Provide the (x, y) coordinate of the cell's center where the given text is located.  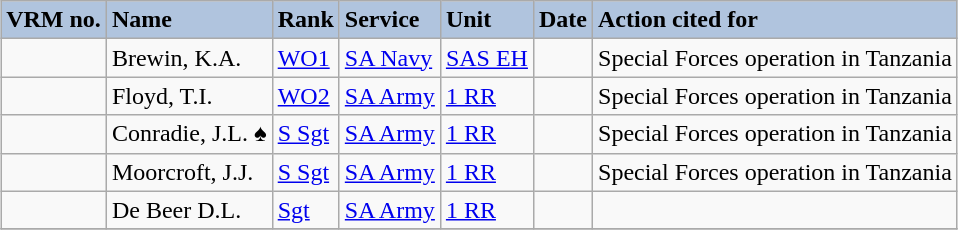
Name (189, 20)
Rank (306, 20)
VRM no. (54, 20)
Brewin, K.A. (189, 58)
Conradie, J.L. ♠ (189, 134)
Floyd, T.I. (189, 96)
Service (390, 20)
De Beer D.L. (189, 210)
Action cited for (776, 20)
Date (562, 20)
Unit (486, 20)
Moorcroft, J.J. (189, 172)
WO1 (306, 58)
SA Navy (390, 58)
Sgt (306, 210)
WO2 (306, 96)
SAS EH (486, 58)
